Return the (x, y) coordinate for the center point of the cell that contains the specified text.  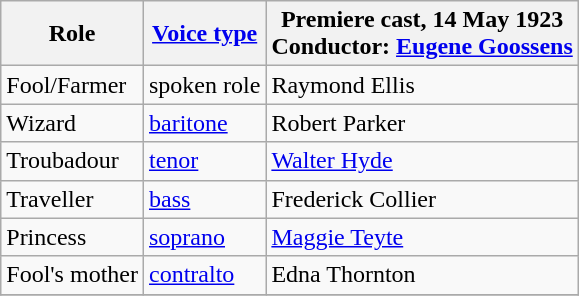
Traveller (72, 199)
Walter Hyde (422, 161)
Edna Thornton (422, 275)
Robert Parker (422, 123)
Wizard (72, 123)
Maggie Teyte (422, 237)
Role (72, 34)
tenor (204, 161)
spoken role (204, 85)
Voice type (204, 34)
contralto (204, 275)
Fool's mother (72, 275)
Frederick Collier (422, 199)
Princess (72, 237)
Premiere cast, 14 May 1923Conductor: Eugene Goossens (422, 34)
Fool/Farmer (72, 85)
Raymond Ellis (422, 85)
soprano (204, 237)
bass (204, 199)
baritone (204, 123)
Troubadour (72, 161)
